Return (x, y) of the center of cell containing provided text 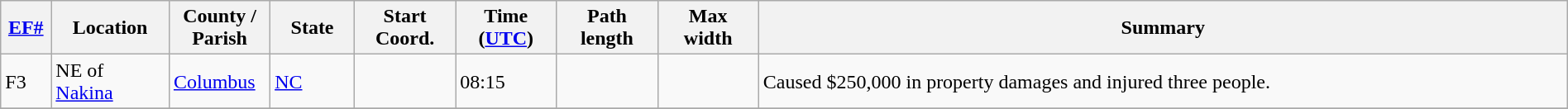
EF# (26, 28)
Path length (607, 28)
Columbus (219, 81)
Start Coord. (404, 28)
Max width (708, 28)
Caused $250,000 in property damages and injured three people. (1163, 81)
NC (313, 81)
F3 (26, 81)
Time (UTC) (506, 28)
NE of Nakina (111, 81)
County / Parish (219, 28)
Summary (1163, 28)
Location (111, 28)
08:15 (506, 81)
State (313, 28)
